Pinpoint the cell where the given text exists, returning its (X, Y) midpoint coordinate. 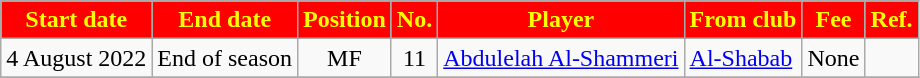
4 August 2022 (76, 58)
From club (743, 20)
Al-Shabab (743, 58)
Position (345, 20)
No. (414, 20)
End of season (225, 58)
Start date (76, 20)
Player (561, 20)
11 (414, 58)
End date (225, 20)
Abdulelah Al-Shammeri (561, 58)
MF (345, 58)
Ref. (892, 20)
None (834, 58)
Fee (834, 20)
